From the cell containing the given text, extract its center point as (X, Y) coordinate. 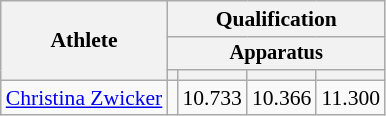
11.300 (350, 98)
Qualification (276, 19)
10.366 (282, 98)
Apparatus (276, 54)
Athlete (84, 40)
Christina Zwicker (84, 98)
10.733 (212, 98)
